Extract the [x, y] coordinate from the center of the cell holding the provided text.  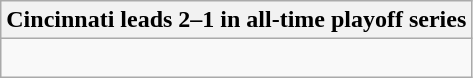
Cincinnati leads 2–1 in all-time playoff series [236, 20]
